Determine the (X, Y) coordinate at the center of the cell enclosing the given text.  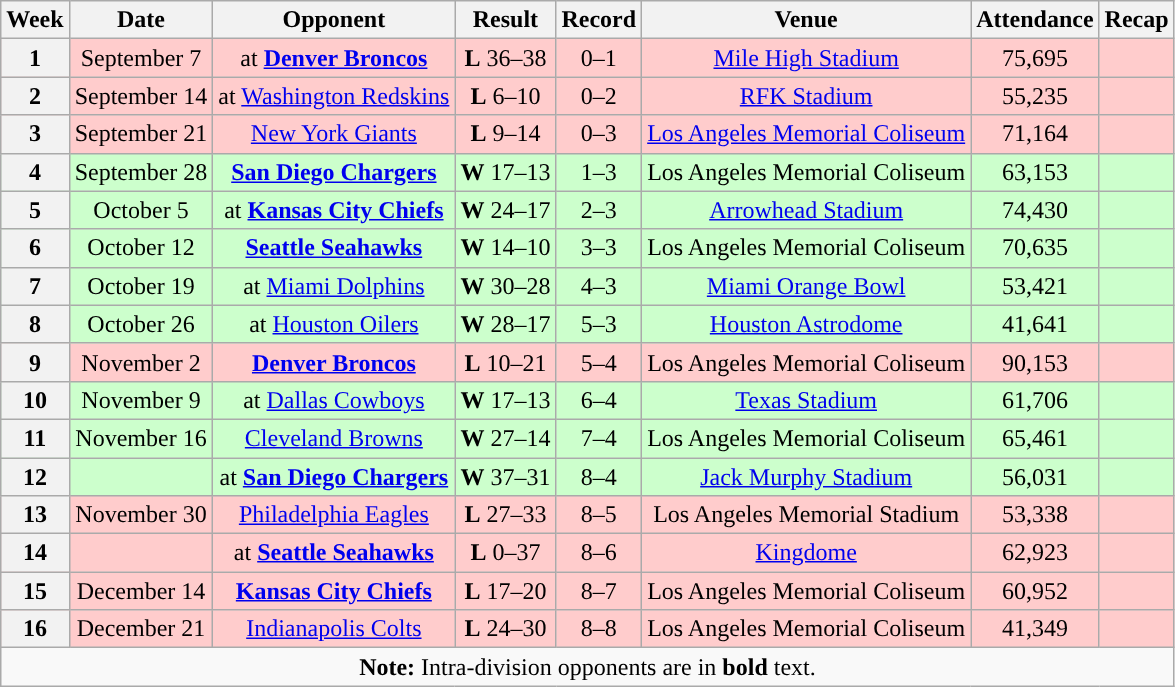
8–7 (599, 591)
at Dallas Cowboys (334, 400)
65,461 (1035, 438)
14 (35, 553)
October 19 (141, 286)
7–4 (599, 438)
7 (35, 286)
December 14 (141, 591)
L 0–37 (506, 553)
13 (35, 515)
at Seattle Seahawks (334, 553)
8–6 (599, 553)
W 28–17 (506, 324)
Kingdome (806, 553)
L 17–20 (506, 591)
75,695 (1035, 58)
3 (35, 134)
56,031 (1035, 477)
15 (35, 591)
at Washington Redskins (334, 96)
90,153 (1035, 362)
53,338 (1035, 515)
L 6–10 (506, 96)
at San Diego Chargers (334, 477)
Kansas City Chiefs (334, 591)
Los Angeles Memorial Stadium (806, 515)
70,635 (1035, 248)
9 (35, 362)
at Denver Broncos (334, 58)
60,952 (1035, 591)
8–8 (599, 629)
53,421 (1035, 286)
November 30 (141, 515)
October 12 (141, 248)
5–4 (599, 362)
6–4 (599, 400)
41,349 (1035, 629)
62,923 (1035, 553)
6 (35, 248)
at Kansas City Chiefs (334, 210)
0–2 (599, 96)
Attendance (1035, 20)
Mile High Stadium (806, 58)
41,641 (1035, 324)
Recap (1136, 20)
Cleveland Browns (334, 438)
Venue (806, 20)
16 (35, 629)
71,164 (1035, 134)
Result (506, 20)
November 2 (141, 362)
W 24–17 (506, 210)
Texas Stadium (806, 400)
W 27–14 (506, 438)
12 (35, 477)
74,430 (1035, 210)
0–1 (599, 58)
December 21 (141, 629)
Week (35, 20)
September 7 (141, 58)
New York Giants (334, 134)
L 10–21 (506, 362)
September 28 (141, 172)
at Miami Dolphins (334, 286)
Note: Intra-division opponents are in bold text. (588, 667)
8 (35, 324)
Record (599, 20)
October 26 (141, 324)
63,153 (1035, 172)
L 9–14 (506, 134)
November 16 (141, 438)
Jack Murphy Stadium (806, 477)
Miami Orange Bowl (806, 286)
8–5 (599, 515)
Opponent (334, 20)
November 9 (141, 400)
San Diego Chargers (334, 172)
L 36–38 (506, 58)
Seattle Seahawks (334, 248)
W 14–10 (506, 248)
L 27–33 (506, 515)
8–4 (599, 477)
1 (35, 58)
Philadelphia Eagles (334, 515)
at Houston Oilers (334, 324)
Date (141, 20)
Denver Broncos (334, 362)
0–3 (599, 134)
2–3 (599, 210)
Houston Astrodome (806, 324)
3–3 (599, 248)
4–3 (599, 286)
W 37–31 (506, 477)
Arrowhead Stadium (806, 210)
October 5 (141, 210)
4 (35, 172)
W 30–28 (506, 286)
September 14 (141, 96)
5 (35, 210)
L 24–30 (506, 629)
11 (35, 438)
61,706 (1035, 400)
RFK Stadium (806, 96)
2 (35, 96)
10 (35, 400)
55,235 (1035, 96)
1–3 (599, 172)
5–3 (599, 324)
Indianapolis Colts (334, 629)
September 21 (141, 134)
